Identify which cell holds the provided text, then report its [x, y] central coordinate. 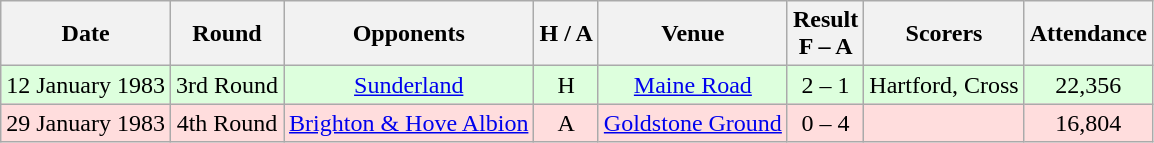
2 – 1 [825, 85]
Hartford, Cross [944, 85]
29 January 1983 [86, 123]
Opponents [409, 34]
Date [86, 34]
22,356 [1088, 85]
H [566, 85]
A [566, 123]
4th Round [226, 123]
Sunderland [409, 85]
Venue [692, 34]
Scorers [944, 34]
0 – 4 [825, 123]
ResultF – A [825, 34]
Brighton & Hove Albion [409, 123]
Goldstone Ground [692, 123]
Round [226, 34]
Maine Road [692, 85]
12 January 1983 [86, 85]
3rd Round [226, 85]
16,804 [1088, 123]
Attendance [1088, 34]
H / A [566, 34]
